Identify which cell holds the provided text, then report its [x, y] central coordinate. 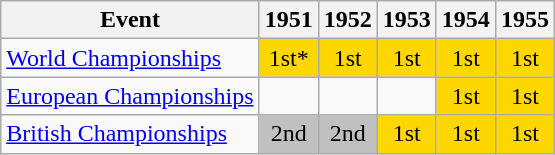
1953 [406, 20]
Event [130, 20]
1955 [524, 20]
1st* [288, 58]
1951 [288, 20]
British Championships [130, 134]
World Championships [130, 58]
European Championships [130, 96]
1952 [348, 20]
1954 [466, 20]
